Extract the (X, Y) coordinate from the center of the cell holding the provided text.  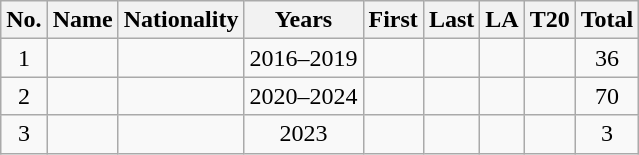
2 (24, 96)
T20 (550, 20)
Years (304, 20)
70 (607, 96)
1 (24, 58)
2020–2024 (304, 96)
2016–2019 (304, 58)
No. (24, 20)
First (393, 20)
2023 (304, 134)
Name (82, 20)
Total (607, 20)
Nationality (181, 20)
Last (451, 20)
36 (607, 58)
LA (502, 20)
